Output the [X, Y] coordinate of the center of the cell containing the given text.  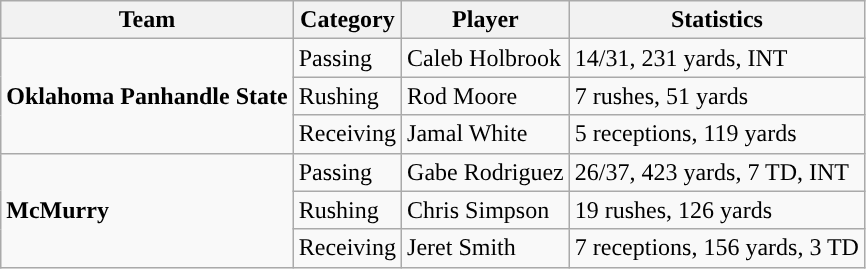
McMurry [147, 210]
7 rushes, 51 yards [716, 96]
Player [486, 20]
Team [147, 20]
Oklahoma Panhandle State [147, 96]
Rod Moore [486, 96]
Caleb Holbrook [486, 58]
Statistics [716, 20]
Chris Simpson [486, 210]
Category [347, 20]
Jeret Smith [486, 248]
14/31, 231 yards, INT [716, 58]
26/37, 423 yards, 7 TD, INT [716, 172]
Jamal White [486, 134]
Gabe Rodriguez [486, 172]
7 receptions, 156 yards, 3 TD [716, 248]
5 receptions, 119 yards [716, 134]
19 rushes, 126 yards [716, 210]
